Scan for the cell matching the given text and deliver its (x, y) coordinate at center. 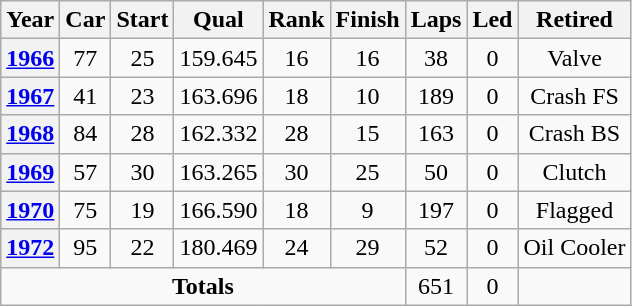
Clutch (574, 172)
163.265 (218, 172)
19 (142, 210)
1970 (30, 210)
163.696 (218, 96)
Qual (218, 20)
1969 (30, 172)
163 (436, 134)
95 (86, 248)
29 (368, 248)
75 (86, 210)
180.469 (218, 248)
84 (86, 134)
Finish (368, 20)
Rank (296, 20)
Car (86, 20)
9 (368, 210)
159.645 (218, 58)
Start (142, 20)
57 (86, 172)
Flagged (574, 210)
23 (142, 96)
197 (436, 210)
52 (436, 248)
24 (296, 248)
1967 (30, 96)
50 (436, 172)
166.590 (218, 210)
Year (30, 20)
1972 (30, 248)
1966 (30, 58)
77 (86, 58)
Laps (436, 20)
Oil Cooler (574, 248)
15 (368, 134)
38 (436, 58)
41 (86, 96)
189 (436, 96)
22 (142, 248)
Crash BS (574, 134)
10 (368, 96)
651 (436, 286)
162.332 (218, 134)
Totals (203, 286)
Valve (574, 58)
1968 (30, 134)
Led (492, 20)
Retired (574, 20)
Crash FS (574, 96)
